Find where the given text appears and provide that cell's center as [X, Y] coordinate. 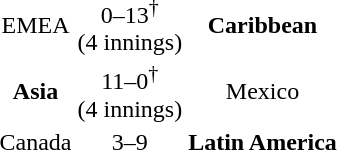
11–0†(4 innings) [130, 92]
